Find where the given text appears and provide that cell's center as [x, y] coordinate. 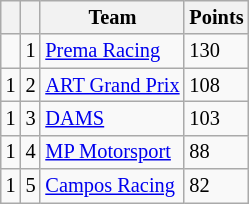
Team [112, 17]
DAMS [112, 118]
MP Motorsport [112, 152]
88 [216, 152]
4 [31, 152]
82 [216, 186]
2 [31, 85]
130 [216, 51]
Campos Racing [112, 186]
Points [216, 17]
Prema Racing [112, 51]
ART Grand Prix [112, 85]
108 [216, 85]
103 [216, 118]
3 [31, 118]
5 [31, 186]
